Output the [X, Y] coordinate of the center of the cell containing the given text.  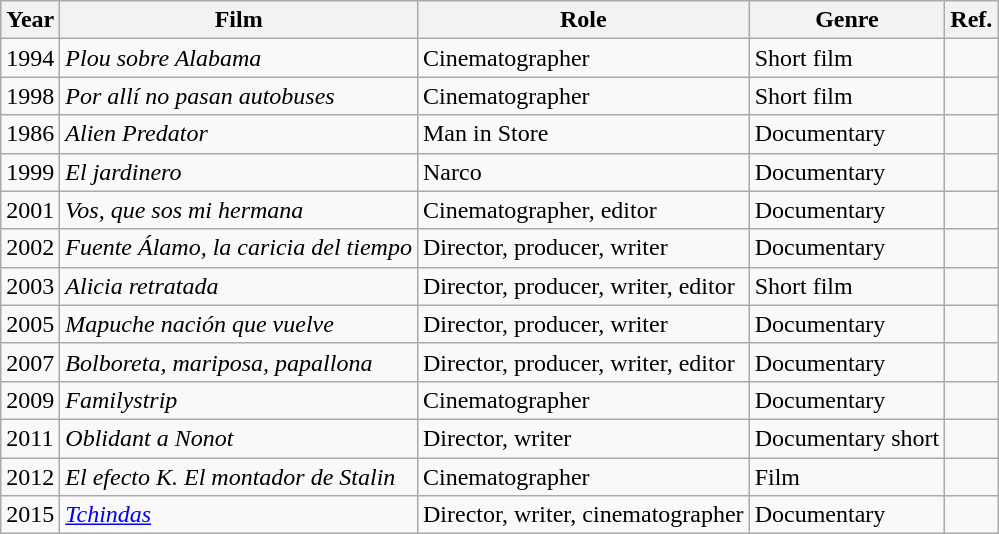
2005 [30, 324]
Year [30, 20]
Plou sobre Alabama [239, 58]
Role [583, 20]
Genre [847, 20]
2002 [30, 248]
Director, writer [583, 438]
Tchindas [239, 515]
2011 [30, 438]
Cinematographer, editor [583, 210]
Ref. [972, 20]
El efecto K. El montador de Stalin [239, 477]
2003 [30, 286]
Bolboreta, mariposa, papallona [239, 362]
Man in Store [583, 134]
2001 [30, 210]
2012 [30, 477]
2015 [30, 515]
2007 [30, 362]
2009 [30, 400]
Documentary short [847, 438]
Alien Predator [239, 134]
Narco [583, 172]
Oblidant a Nonot [239, 438]
1986 [30, 134]
Alicia retratada [239, 286]
1999 [30, 172]
1998 [30, 96]
Fuente Álamo, la caricia del tiempo [239, 248]
1994 [30, 58]
Mapuche nación que vuelve [239, 324]
Vos, que sos mi hermana [239, 210]
El jardinero [239, 172]
Director, writer, cinematographer [583, 515]
Familystrip [239, 400]
Por allí no pasan autobuses [239, 96]
